Locate the cell with the specified text and output its [X, Y] center coordinate. 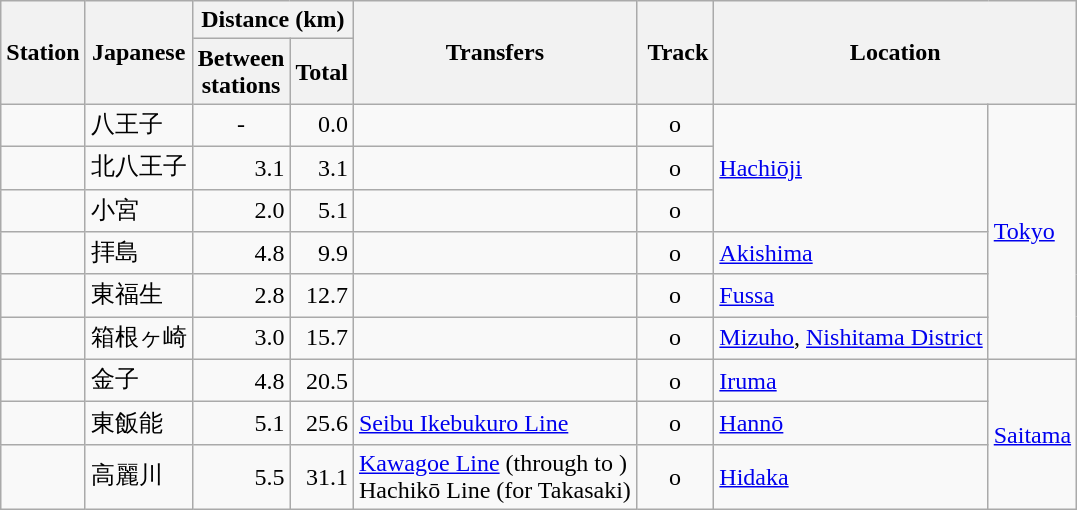
拝島 [138, 254]
Station [43, 52]
15.7 [322, 338]
Track [675, 52]
東福生 [138, 296]
5.5 [241, 476]
25.6 [322, 424]
2.8 [241, 296]
東飯能 [138, 424]
Location [896, 52]
小宮 [138, 210]
箱根ヶ崎 [138, 338]
Iruma [851, 380]
31.1 [322, 476]
Seibu Ikebukuro Line [494, 424]
Fussa [851, 296]
Akishima [851, 254]
20.5 [322, 380]
Total [322, 72]
Tokyo [1032, 232]
北八王子 [138, 168]
9.9 [322, 254]
八王子 [138, 126]
Transfers [494, 52]
Hidaka [851, 476]
0.0 [322, 126]
3.0 [241, 338]
高麗川 [138, 476]
Japanese [138, 52]
Saitama [1032, 434]
Mizuho, Nishitama District [851, 338]
Distance (km) [272, 20]
金子 [138, 380]
Hannō [851, 424]
12.7 [322, 296]
2.0 [241, 210]
Hachiōji [851, 168]
Betweenstations [241, 72]
Kawagoe Line (through to ) Hachikō Line (for Takasaki) [494, 476]
- [241, 126]
